Provide the [X, Y] coordinate of the cell's center where the given text is located.  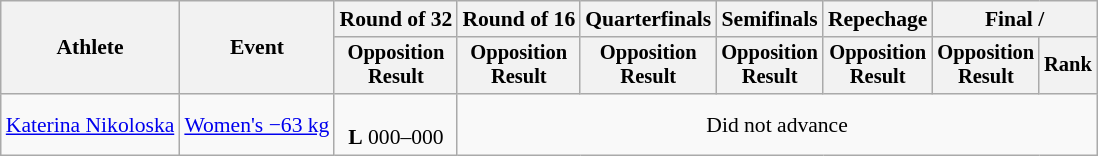
Quarterfinals [648, 19]
Katerina Nikoloska [90, 124]
Semifinals [770, 19]
Rank [1068, 66]
L 000–000 [396, 124]
Repechage [878, 19]
Round of 16 [518, 19]
Athlete [90, 48]
Round of 32 [396, 19]
Event [256, 48]
Women's −63 kg [256, 124]
Did not advance [776, 124]
Final / [1015, 19]
